Return (x, y) of the center of cell containing provided text 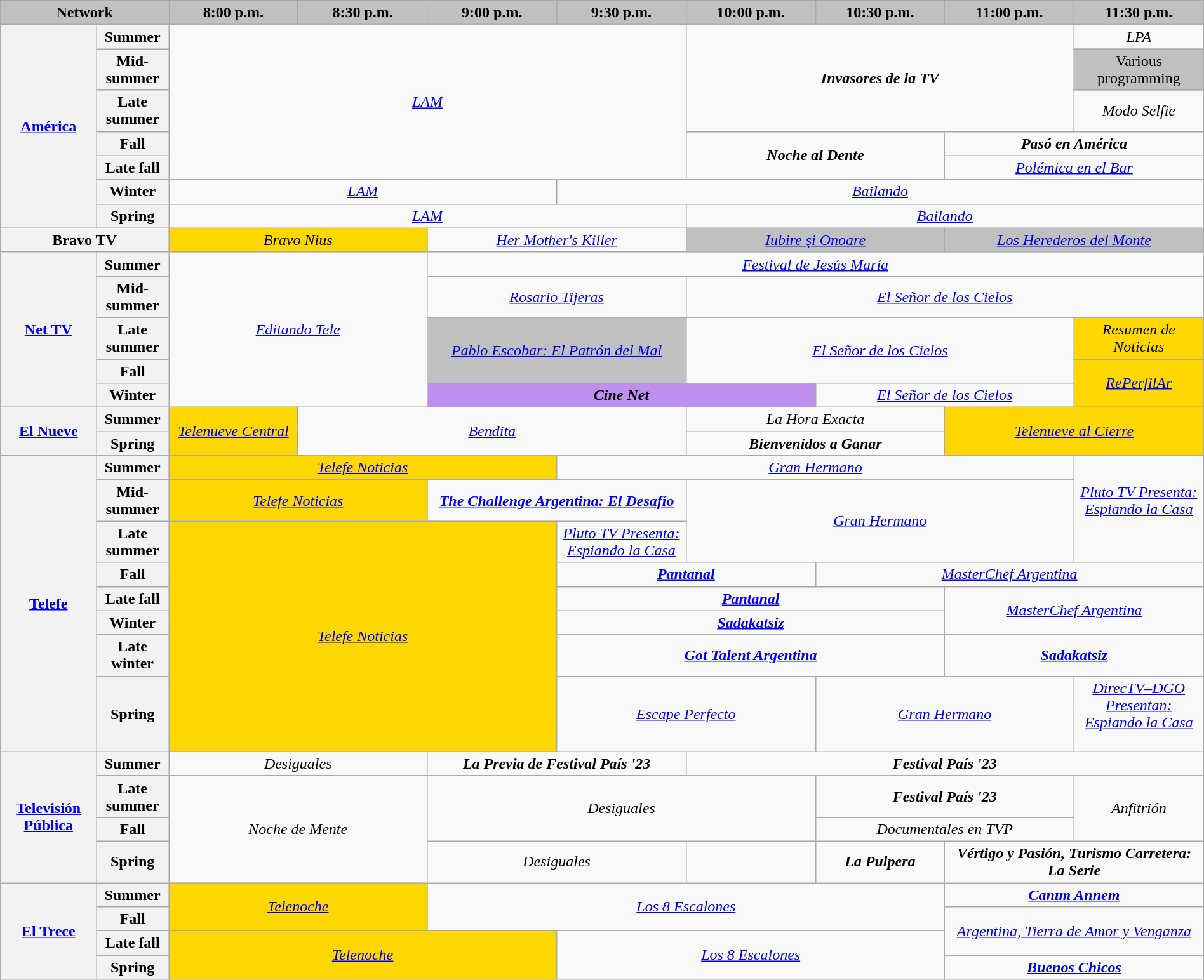
Canım Annem (1074, 894)
Buenos Chicos (1074, 967)
10:30 p.m. (880, 13)
LPA (1139, 37)
Her Mother's Killer (556, 240)
Festival de Jesús María (815, 264)
El Trece (48, 930)
Invasores de la TV (880, 78)
Bienvenidos a Ganar (815, 444)
9:00 p.m. (492, 13)
DirecTV–DGO Presentan: Espiando la Casa (1139, 713)
Late winter (133, 655)
Cine Net (621, 395)
Anfitrión (1139, 809)
11:30 p.m. (1139, 13)
Escape Perfecto (686, 713)
La Pulpera (880, 862)
Polémica en el Bar (1074, 168)
Bravo Nius (298, 240)
Rosario Tijeras (556, 297)
RePerfilAr (1139, 383)
Noche de Mente (298, 829)
9:30 p.m. (622, 13)
Telefe (48, 604)
El Nueve (48, 432)
Vértigo y Pasión, Turismo Carretera: La Serie (1074, 862)
Argentina, Tierra de Amor y Venganza (1074, 931)
Televisión Pública (48, 817)
Telenueve al Cierre (1074, 432)
Modo Selfie (1139, 110)
Noche al Dente (815, 156)
América (48, 126)
Telenueve Central (234, 432)
Los Herederos del Monte (1074, 240)
Pablo Escobar: El Patrón del Mal (556, 350)
Iubire şi Onoare (815, 240)
Various programming (1139, 70)
Got Talent Argentina (751, 655)
Network (85, 13)
8:30 p.m. (363, 13)
Bravo TV (85, 240)
Bendita (492, 432)
10:00 p.m. (751, 13)
La Hora Exacta (815, 420)
La Previa de Festival País '23 (556, 764)
11:00 p.m. (1010, 13)
Resumen de Noticias (1139, 338)
Pasó en América (1074, 143)
8:00 p.m. (234, 13)
Editando Tele (298, 329)
Net TV (48, 329)
Documentales en TVP (945, 829)
The Challenge Argentina: El Desafío (556, 500)
